Detect which cell encompasses the target text, then output its (X, Y) center coordinate. 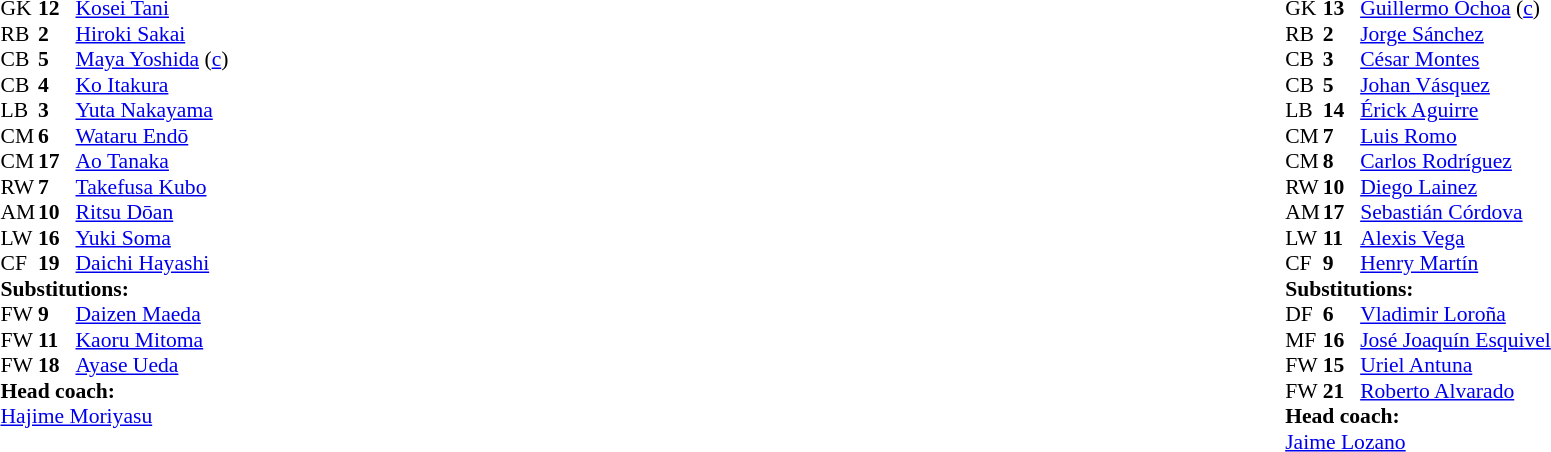
Yuta Nakayama (152, 111)
21 (1342, 391)
Uriel Antuna (1456, 365)
Diego Lainez (1456, 187)
Ritsu Dōan (152, 213)
19 (57, 263)
Yuki Soma (152, 238)
DF (1304, 315)
Hajime Moriyasu (114, 417)
Jorge Sánchez (1456, 34)
César Montes (1456, 59)
15 (1342, 365)
Henry Martín (1456, 263)
8 (1342, 161)
Carlos Rodríguez (1456, 161)
4 (57, 85)
Johan Vásquez (1456, 85)
Érick Aguirre (1456, 111)
14 (1342, 111)
José Joaquín Esquivel (1456, 340)
Alexis Vega (1456, 238)
Wataru Endō (152, 136)
Hiroki Sakai (152, 34)
18 (57, 365)
Vladimir Loroña (1456, 315)
Sebastián Córdova (1456, 213)
Ao Tanaka (152, 161)
Daichi Hayashi (152, 263)
Ko Itakura (152, 85)
Ayase Ueda (152, 365)
Luis Romo (1456, 136)
Daizen Maeda (152, 315)
Roberto Alvarado (1456, 391)
MF (1304, 340)
Maya Yoshida (c) (152, 59)
Takefusa Kubo (152, 187)
Kaoru Mitoma (152, 340)
